Pinpoint the cell where the given text exists, returning its [x, y] midpoint coordinate. 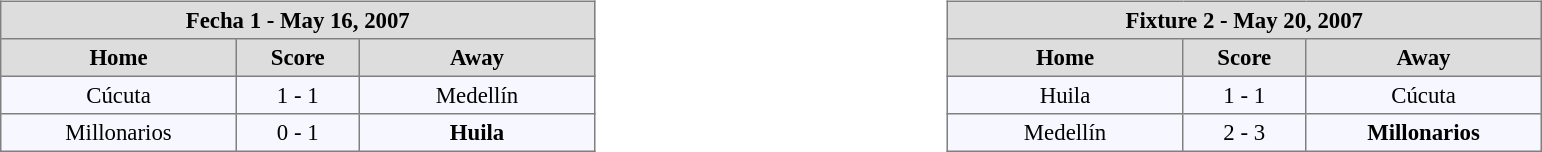
0 - 1 [298, 133]
Fixture 2 - May 20, 2007 [1244, 20]
Fecha 1 - May 16, 2007 [298, 20]
2 - 3 [1244, 133]
